Locate the cell with the specified text and output its (x, y) center coordinate. 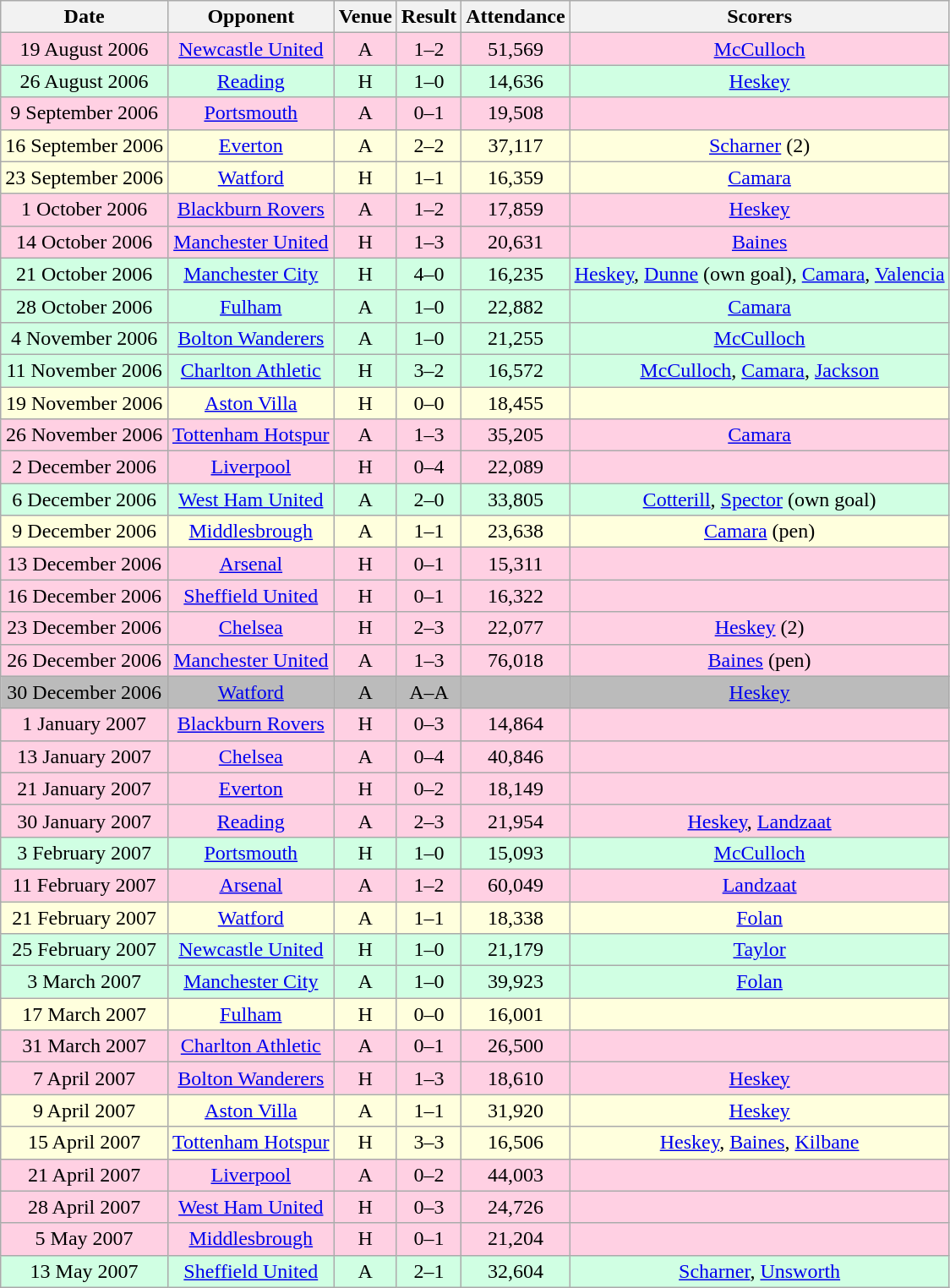
16,235 (516, 274)
3–3 (429, 1143)
6 December 2006 (85, 499)
24,726 (516, 1207)
21,179 (516, 950)
51,569 (516, 49)
18,610 (516, 1078)
2–2 (429, 145)
15 April 2007 (85, 1143)
22,882 (516, 306)
1 January 2007 (85, 724)
21 February 2007 (85, 917)
Landzaat (759, 885)
16,001 (516, 1014)
Baines (759, 242)
Baines (pen) (759, 660)
21 April 2007 (85, 1175)
13 December 2006 (85, 564)
30 January 2007 (85, 821)
23 December 2006 (85, 628)
37,117 (516, 145)
A–A (429, 692)
Heskey, Baines, Kilbane (759, 1143)
4 November 2006 (85, 338)
Camara (pen) (759, 532)
76,018 (516, 660)
14,636 (516, 81)
16 December 2006 (85, 596)
22,077 (516, 628)
26 November 2006 (85, 435)
23 September 2006 (85, 177)
17,859 (516, 210)
Scharner (2) (759, 145)
23,638 (516, 532)
40,846 (516, 756)
21 January 2007 (85, 789)
26 December 2006 (85, 660)
21 October 2006 (85, 274)
Scharner, Unsworth (759, 1271)
18,149 (516, 789)
3–2 (429, 370)
21,954 (516, 821)
Cotterill, Spector (own goal) (759, 499)
19,508 (516, 113)
2 December 2006 (85, 467)
11 February 2007 (85, 885)
31 March 2007 (85, 1046)
26,500 (516, 1046)
16,322 (516, 596)
21,204 (516, 1239)
16,359 (516, 177)
9 September 2006 (85, 113)
21,255 (516, 338)
7 April 2007 (85, 1078)
16,506 (516, 1143)
17 March 2007 (85, 1014)
9 April 2007 (85, 1111)
19 August 2006 (85, 49)
Heskey, Dunne (own goal), Camara, Valencia (759, 274)
32,604 (516, 1271)
1 October 2006 (85, 210)
16 September 2006 (85, 145)
Result (429, 17)
33,805 (516, 499)
14,864 (516, 724)
9 December 2006 (85, 532)
13 May 2007 (85, 1271)
2–0 (429, 499)
18,338 (516, 917)
11 November 2006 (85, 370)
28 April 2007 (85, 1207)
Taylor (759, 950)
15,093 (516, 853)
22,089 (516, 467)
Scorers (759, 17)
3 February 2007 (85, 853)
Heskey (2) (759, 628)
14 October 2006 (85, 242)
Heskey, Landzaat (759, 821)
2–1 (429, 1271)
13 January 2007 (85, 756)
30 December 2006 (85, 692)
15,311 (516, 564)
26 August 2006 (85, 81)
25 February 2007 (85, 950)
Venue (365, 17)
16,572 (516, 370)
31,920 (516, 1111)
5 May 2007 (85, 1239)
19 November 2006 (85, 403)
35,205 (516, 435)
4–0 (429, 274)
20,631 (516, 242)
28 October 2006 (85, 306)
Attendance (516, 17)
3 March 2007 (85, 982)
Opponent (250, 17)
44,003 (516, 1175)
McCulloch, Camara, Jackson (759, 370)
18,455 (516, 403)
Date (85, 17)
60,049 (516, 885)
39,923 (516, 982)
